Return [x, y] of the center of cell containing provided text 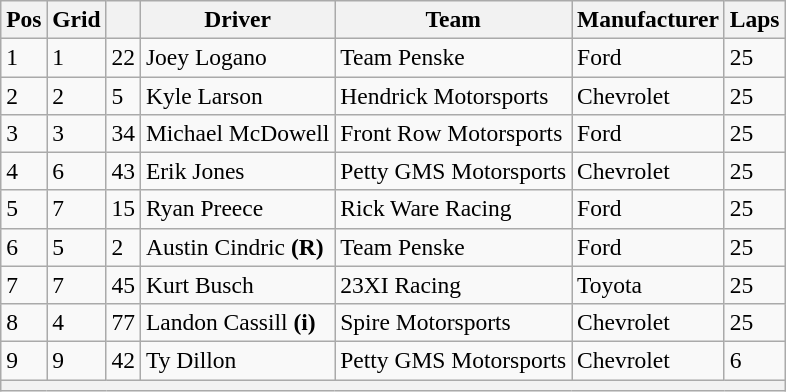
Pos [24, 19]
Ryan Preece [237, 209]
Ty Dillon [237, 360]
Landon Cassill (i) [237, 322]
Team [454, 19]
8 [24, 322]
34 [123, 133]
Manufacturer [648, 19]
Toyota [648, 285]
Austin Cindric (R) [237, 247]
Joey Logano [237, 57]
Spire Motorsports [454, 322]
Front Row Motorsports [454, 133]
77 [123, 322]
Kyle Larson [237, 95]
Rick Ware Racing [454, 209]
Kurt Busch [237, 285]
45 [123, 285]
Grid [76, 19]
15 [123, 209]
Hendrick Motorsports [454, 95]
43 [123, 171]
23XI Racing [454, 285]
Driver [237, 19]
42 [123, 360]
Erik Jones [237, 171]
22 [123, 57]
Laps [754, 19]
Michael McDowell [237, 133]
